Provide the [x, y] coordinate of the cell's center where the given text is located.  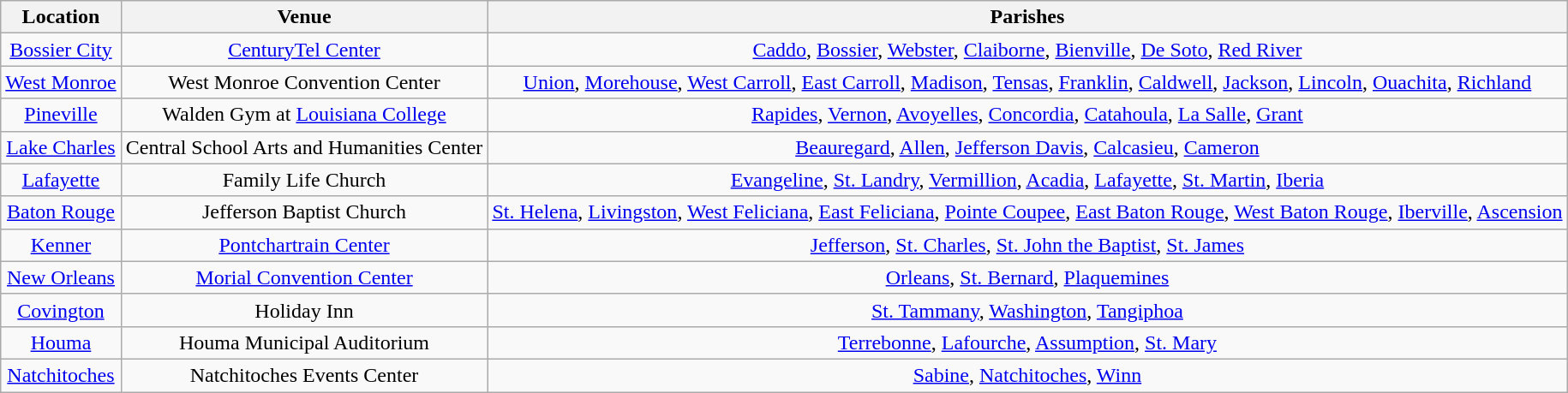
Beauregard, Allen, Jefferson Davis, Calcasieu, Cameron [1027, 147]
Walden Gym at Louisiana College [304, 115]
Pontchartrain Center [304, 245]
Houma Municipal Auditorium [304, 342]
Morial Convention Center [304, 277]
New Orleans [61, 277]
Orleans, St. Bernard, Plaquemines [1027, 277]
CenturyTel Center [304, 50]
Natchitoches [61, 375]
Pineville [61, 115]
St. Tammany, Washington, Tangiphoa [1027, 310]
Jefferson, St. Charles, St. John the Baptist, St. James [1027, 245]
Caddo, Bossier, Webster, Claiborne, Bienville, De Soto, Red River [1027, 50]
West Monroe Convention Center [304, 82]
Location [61, 17]
West Monroe [61, 82]
Terrebonne, Lafourche, Assumption, St. Mary [1027, 342]
Sabine, Natchitoches, Winn [1027, 375]
Evangeline, St. Landry, Vermillion, Acadia, Lafayette, St. Martin, Iberia [1027, 180]
Natchitoches Events Center [304, 375]
Lake Charles [61, 147]
Venue [304, 17]
Holiday Inn [304, 310]
Kenner [61, 245]
Rapides, Vernon, Avoyelles, Concordia, Catahoula, La Salle, Grant [1027, 115]
Jefferson Baptist Church [304, 212]
Baton Rouge [61, 212]
St. Helena, Livingston, West Feliciana, East Feliciana, Pointe Coupee, East Baton Rouge, West Baton Rouge, Iberville, Ascension [1027, 212]
Parishes [1027, 17]
Union, Morehouse, West Carroll, East Carroll, Madison, Tensas, Franklin, Caldwell, Jackson, Lincoln, Ouachita, Richland [1027, 82]
Central School Arts and Humanities Center [304, 147]
Family Life Church [304, 180]
Houma [61, 342]
Lafayette [61, 180]
Bossier City [61, 50]
Covington [61, 310]
